Determine the (X, Y) coordinate at the center of the cell enclosing the given text.  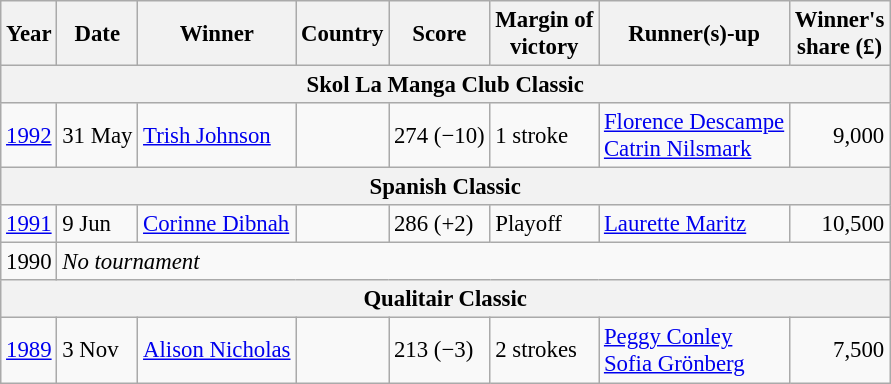
1991 (29, 224)
7,500 (839, 350)
Corinne Dibnah (217, 224)
3 Nov (98, 350)
1989 (29, 350)
1 stroke (544, 136)
Skol La Manga Club Classic (446, 85)
Runner(s)-up (694, 34)
Winner (217, 34)
Playoff (544, 224)
2 strokes (544, 350)
9,000 (839, 136)
1992 (29, 136)
Peggy Conley Sofia Grönberg (694, 350)
Date (98, 34)
Winner'sshare (£) (839, 34)
9 Jun (98, 224)
Margin ofvictory (544, 34)
Score (440, 34)
Spanish Classic (446, 187)
274 (−10) (440, 136)
No tournament (474, 262)
31 May (98, 136)
Trish Johnson (217, 136)
1990 (29, 262)
10,500 (839, 224)
286 (+2) (440, 224)
213 (−3) (440, 350)
Laurette Maritz (694, 224)
Alison Nicholas (217, 350)
Qualitair Classic (446, 299)
Year (29, 34)
Florence Descampe Catrin Nilsmark (694, 136)
Country (342, 34)
